Output the (x, y) coordinate of the center of the cell containing the given text.  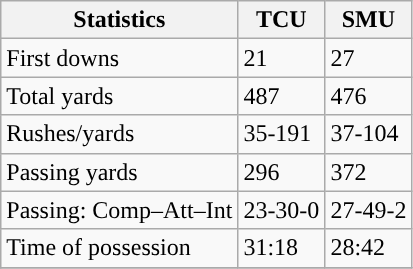
28:42 (368, 248)
Passing yards (120, 172)
487 (282, 96)
First downs (120, 58)
23-30-0 (282, 210)
35-191 (282, 134)
21 (282, 58)
Time of possession (120, 248)
SMU (368, 20)
TCU (282, 20)
Passing: Comp–Att–Int (120, 210)
372 (368, 172)
Rushes/yards (120, 134)
31:18 (282, 248)
37-104 (368, 134)
296 (282, 172)
27 (368, 58)
Statistics (120, 20)
476 (368, 96)
27-49-2 (368, 210)
Total yards (120, 96)
